Locate the cell with the specified text and output its (x, y) center coordinate. 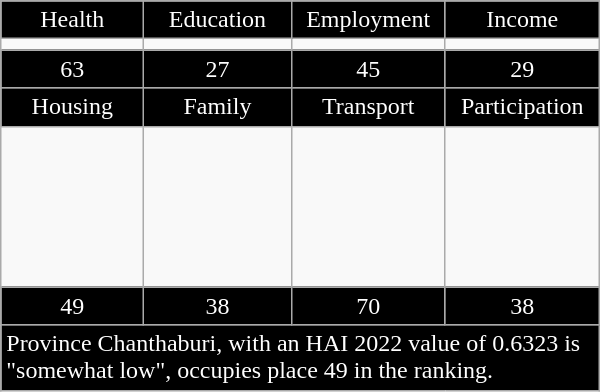
Employment (368, 20)
Housing (72, 107)
27 (218, 69)
70 (368, 306)
Income (522, 20)
Participation (522, 107)
Family (218, 107)
29 (522, 69)
Health (72, 20)
49 (72, 306)
Province Chanthaburi, with an HAI 2022 value of 0.6323 is "somewhat low", occupies place 49 in the ranking. (300, 358)
45 (368, 69)
63 (72, 69)
Education (218, 20)
Transport (368, 107)
